Identify which cell holds the provided text, then report its (X, Y) central coordinate. 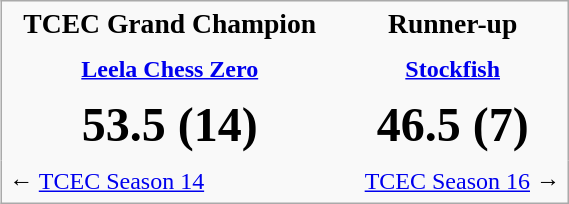
53.5 (14) (170, 125)
Stockfish (453, 69)
← TCEC Season 14 (170, 182)
Leela Chess Zero (170, 69)
TCEC Grand Champion (170, 24)
TCEC Season 16 → (453, 182)
Runner-up (453, 24)
46.5 (7) (453, 125)
